Detect which cell encompasses the target text, then output its [x, y] center coordinate. 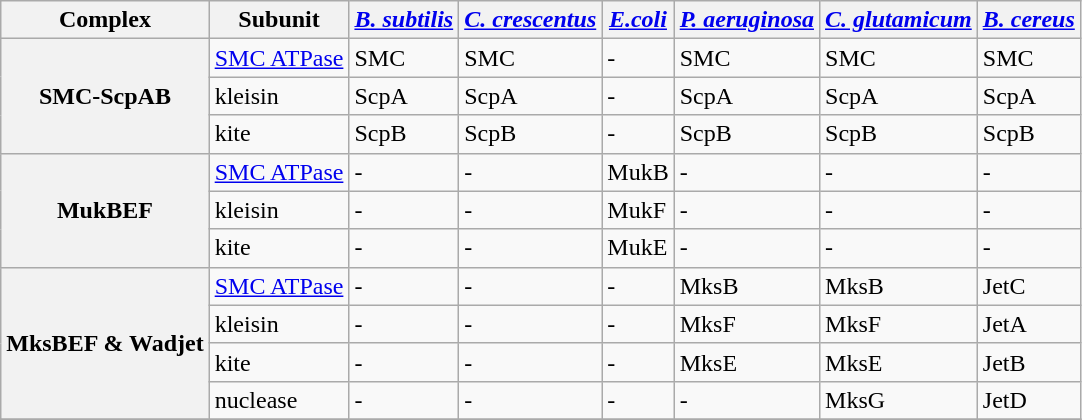
B. subtilis [404, 20]
C. glutamicum [899, 20]
P. aeruginosa [746, 20]
Subunit [279, 20]
SMC-ScpAB [105, 96]
B. cereus [1028, 20]
MukB [638, 172]
MukE [638, 248]
MukF [638, 210]
nuclease [279, 400]
MksG [899, 400]
MksBEF & Wadjet [105, 343]
E.coli [638, 20]
JetD [1028, 400]
JetB [1028, 362]
Complex [105, 20]
JetC [1028, 286]
MukBEF [105, 210]
JetA [1028, 324]
C. crescentus [530, 20]
